Provide the [x, y] coordinate of the cell's center where the given text is located.  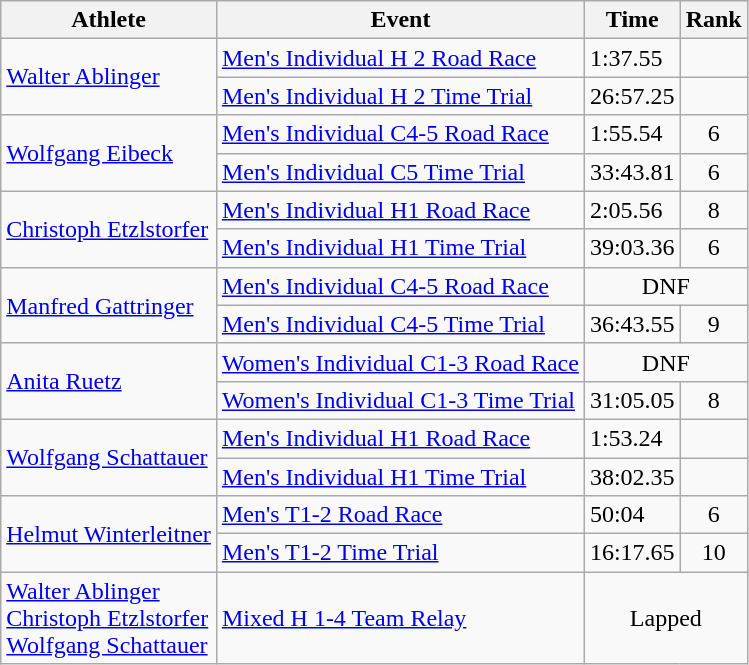
33:43.81 [632, 172]
Mixed H 1-4 Team Relay [400, 618]
Men's Individual H 2 Time Trial [400, 96]
1:53.24 [632, 438]
10 [714, 553]
Event [400, 20]
Manfred Gattringer [109, 305]
39:03.36 [632, 248]
31:05.05 [632, 400]
Rank [714, 20]
Women's Individual C1-3 Time Trial [400, 400]
1:55.54 [632, 134]
26:57.25 [632, 96]
Men's Individual H 2 Road Race [400, 58]
Men's T1-2 Road Race [400, 515]
Helmut Winterleitner [109, 534]
Men's T1-2 Time Trial [400, 553]
2:05.56 [632, 210]
Walter Ablinger Christoph Etzlstorfer Wolfgang Schattauer [109, 618]
36:43.55 [632, 324]
Men's Individual C5 Time Trial [400, 172]
50:04 [632, 515]
Wolfgang Eibeck [109, 153]
Women's Individual C1-3 Road Race [400, 362]
Wolfgang Schattauer [109, 457]
Walter Ablinger [109, 77]
9 [714, 324]
Men's Individual C4-5 Time Trial [400, 324]
Athlete [109, 20]
1:37.55 [632, 58]
Anita Ruetz [109, 381]
Time [632, 20]
Lapped [666, 618]
Christoph Etzlstorfer [109, 229]
38:02.35 [632, 477]
16:17.65 [632, 553]
